Find where the given text appears and provide that cell's center as (X, Y) coordinate. 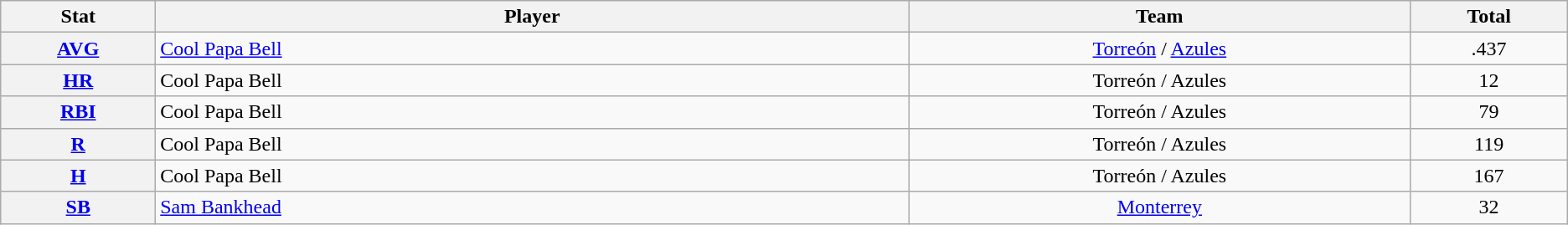
167 (1489, 176)
H (79, 176)
R (79, 144)
HR (79, 80)
RBI (79, 112)
SB (79, 207)
AVG (79, 49)
.437 (1489, 49)
79 (1489, 112)
12 (1489, 80)
Sam Bankhead (533, 207)
Monterrey (1159, 207)
Team (1159, 17)
Stat (79, 17)
Player (533, 17)
32 (1489, 207)
119 (1489, 144)
Total (1489, 17)
